Provide the (x, y) coordinate of the cell's center where the given text is located.  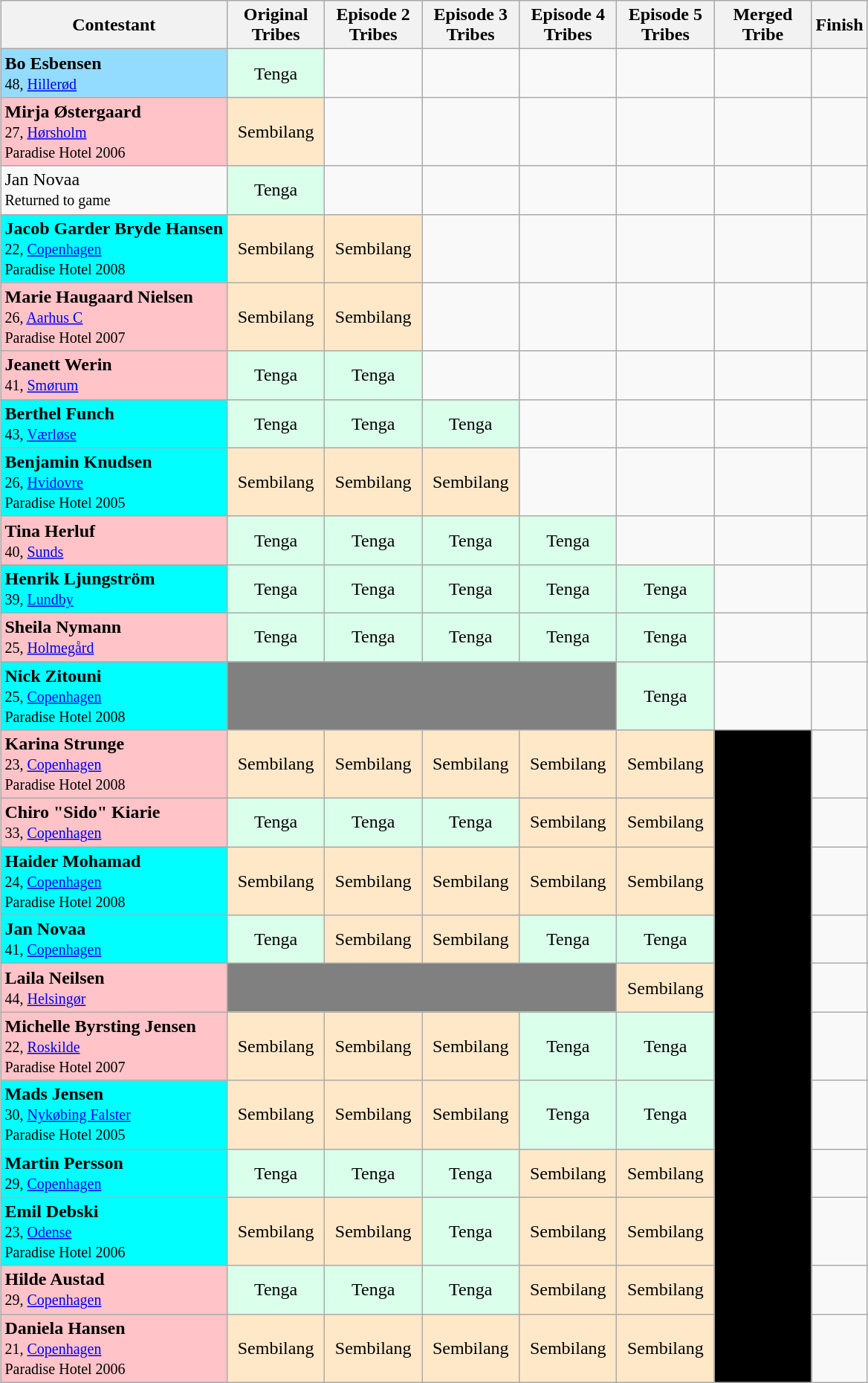
Haider Mohamad24, CopenhagenParadise Hotel 2008 (114, 881)
Benjamin Knudsen26, HvidovreParadise Hotel 2005 (114, 482)
Jacob Garder Bryde Hansen22, CopenhagenParadise Hotel 2008 (114, 248)
Episode 2Tribes (373, 25)
Tina Herluf40, Sunds (114, 540)
Nick Zitouni25, CopenhagenParadise Hotel 2008 (114, 696)
Sheila Nymann25, Holmegård (114, 636)
Daniela Hansen21, CopenhagenParadise Hotel 2006 (114, 1348)
Marie Haugaard Nielsen26, Aarhus CParadise Hotel 2007 (114, 317)
Finish (840, 25)
Karina Strunge23, CopenhagenParadise Hotel 2008 (114, 764)
Jan Novaa41, Copenhagen (114, 940)
Michelle Byrsting Jensen22, RoskildeParadise Hotel 2007 (114, 1046)
OriginalTribes (276, 25)
Contestant (114, 25)
Episode 5Tribes (666, 25)
Henrik Ljungström39, Lundby (114, 589)
Hilde Austad29, Copenhagen (114, 1289)
Mads Jensen30, Nykøbing FalsterParadise Hotel 2005 (114, 1115)
Jan NovaaReturned to game (114, 190)
Chiro "Sido" Kiarie33, Copenhagen (114, 822)
Mirja Østergaard27, HørsholmParadise Hotel 2006 (114, 132)
Episode 3Tribes (471, 25)
MergedTribe (762, 25)
Martin Persson29, Copenhagen (114, 1173)
Bo Esbensen48, Hillerød (114, 73)
Jeanett Werin41, Smørum (114, 375)
Emil Debski23, OdenseParadise Hotel 2006 (114, 1231)
Berthel Funch43, Værløse (114, 424)
Laila Neilsen44, Helsingør (114, 987)
Rapang (762, 1057)
Episode 4Tribes (568, 25)
